Locate the cell with the specified text and output its (X, Y) center coordinate. 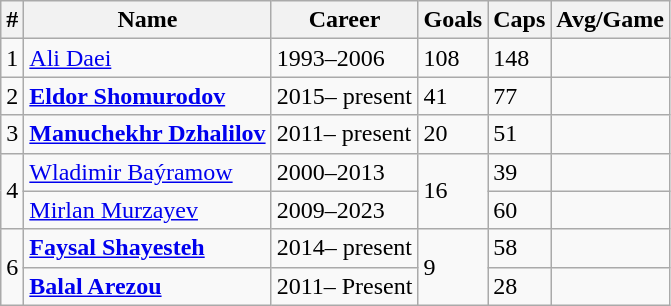
2011– present (344, 134)
58 (520, 248)
Caps (520, 20)
Avg/Game (610, 20)
77 (520, 96)
Name (148, 20)
Eldor Shomurodov (148, 96)
41 (453, 96)
2015– present (344, 96)
Goals (453, 20)
2000–2013 (344, 172)
2 (12, 96)
# (12, 20)
Faysal Shayesteh (148, 248)
1993–2006 (344, 58)
Manuchekhr Dzhalilov (148, 134)
9 (453, 267)
39 (520, 172)
Balal Arezou (148, 286)
2011– Present (344, 286)
20 (453, 134)
51 (520, 134)
Career (344, 20)
Mirlan Murzayev (148, 210)
3 (12, 134)
28 (520, 286)
60 (520, 210)
Wladimir Baýramow (148, 172)
148 (520, 58)
6 (12, 267)
2014– present (344, 248)
108 (453, 58)
Ali Daei (148, 58)
1 (12, 58)
16 (453, 191)
2009–2023 (344, 210)
4 (12, 191)
